Provide the (X, Y) coordinate of the cell's center where the given text is located.  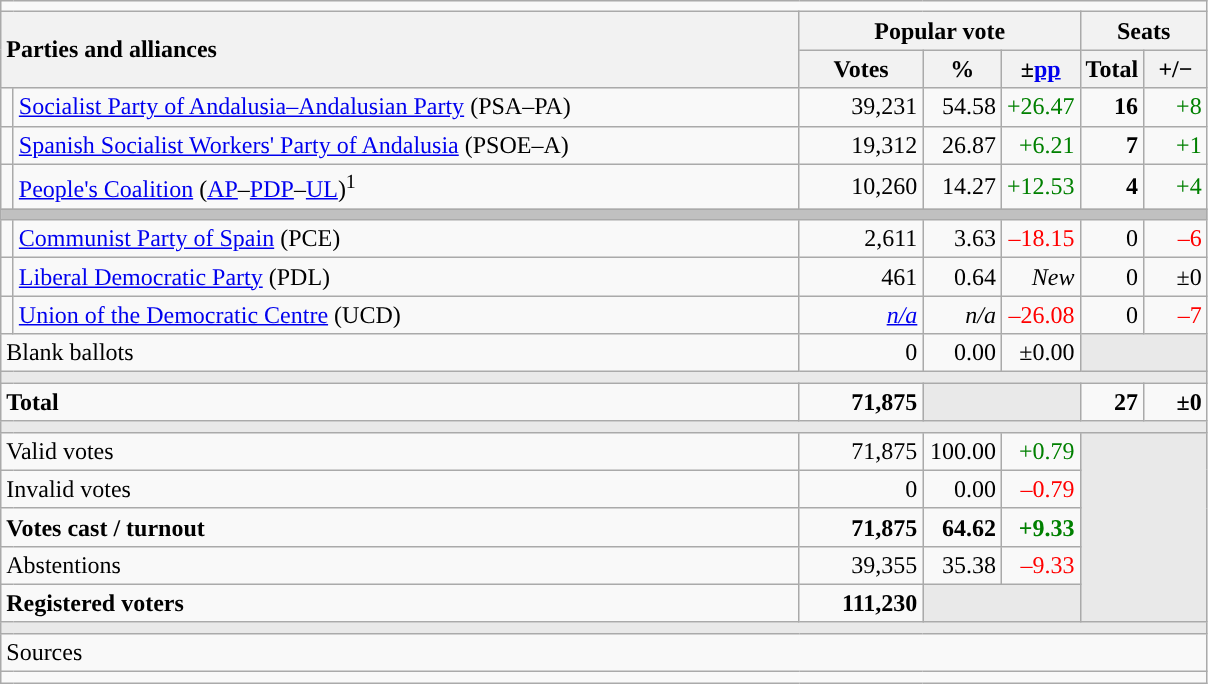
Parties and alliances (400, 50)
–0.79 (1040, 489)
Communist Party of Spain (PCE) (406, 239)
Spanish Socialist Workers' Party of Andalusia (PSOE–A) (406, 145)
Votes cast / turnout (400, 527)
Blank ballots (400, 353)
100.00 (962, 451)
Socialist Party of Andalusia–Andalusian Party (PSA–PA) (406, 107)
% (962, 69)
Popular vote (940, 31)
–18.15 (1040, 239)
Abstentions (400, 565)
+9.33 (1040, 527)
New (1040, 277)
54.58 (962, 107)
111,230 (861, 603)
64.62 (962, 527)
19,312 (861, 145)
±0.00 (1040, 353)
0.64 (962, 277)
35.38 (962, 565)
3.63 (962, 239)
10,260 (861, 186)
7 (1112, 145)
Votes (861, 69)
+1 (1176, 145)
+26.47 (1040, 107)
Seats (1144, 31)
39,231 (861, 107)
4 (1112, 186)
27 (1112, 402)
–26.08 (1040, 315)
–7 (1176, 315)
+12.53 (1040, 186)
14.27 (962, 186)
2,611 (861, 239)
39,355 (861, 565)
People's Coalition (AP–PDP–UL)1 (406, 186)
+6.21 (1040, 145)
16 (1112, 107)
+/− (1176, 69)
Invalid votes (400, 489)
+0.79 (1040, 451)
Union of the Democratic Centre (UCD) (406, 315)
–6 (1176, 239)
Sources (604, 652)
–9.33 (1040, 565)
461 (861, 277)
±pp (1040, 69)
Valid votes (400, 451)
26.87 (962, 145)
+8 (1176, 107)
+4 (1176, 186)
Liberal Democratic Party (PDL) (406, 277)
Registered voters (400, 603)
